Capture the cell that displays the provided text and extract its (X, Y) central coordinate. 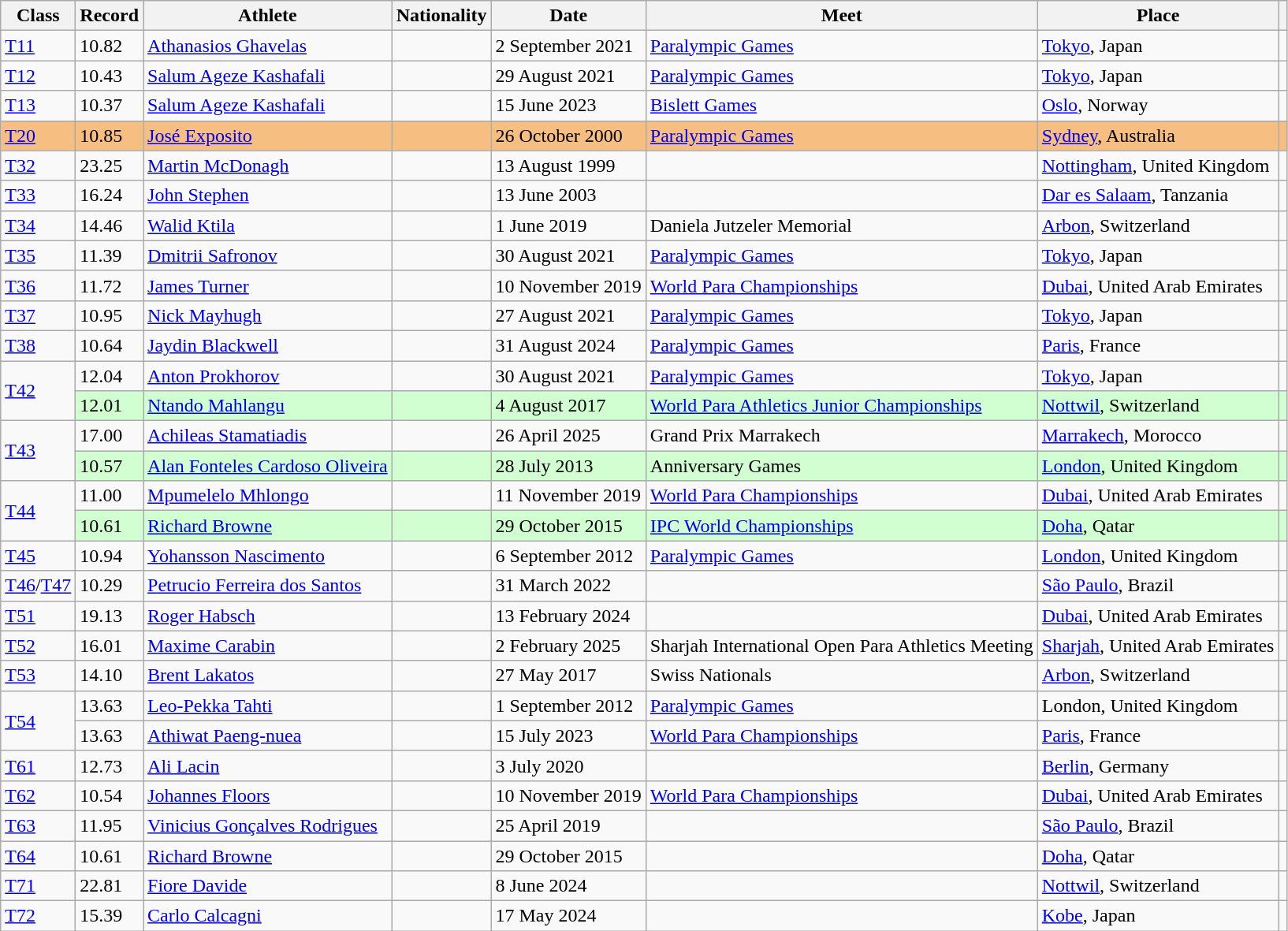
11.39 (110, 255)
1 June 2019 (568, 225)
Grand Prix Marrakech (842, 436)
Sharjah, United Arab Emirates (1158, 646)
27 August 2021 (568, 315)
T38 (38, 345)
T46/T47 (38, 586)
Athiwat Paeng-nuea (268, 735)
T32 (38, 166)
Anniversary Games (842, 466)
17 May 2024 (568, 916)
Alan Fonteles Cardoso Oliveira (268, 466)
Mpumelelo Mhlongo (268, 496)
10.82 (110, 46)
Johannes Floors (268, 795)
12.01 (110, 406)
10.85 (110, 136)
T12 (38, 76)
T33 (38, 196)
29 August 2021 (568, 76)
10.95 (110, 315)
22.81 (110, 886)
T71 (38, 886)
Place (1158, 16)
Oslo, Norway (1158, 106)
25 April 2019 (568, 825)
12.73 (110, 765)
10.54 (110, 795)
Sharjah International Open Para Athletics Meeting (842, 646)
T62 (38, 795)
10.29 (110, 586)
2 February 2025 (568, 646)
T36 (38, 285)
2 September 2021 (568, 46)
T72 (38, 916)
Nationality (441, 16)
T42 (38, 391)
27 May 2017 (568, 676)
11.00 (110, 496)
15.39 (110, 916)
26 October 2000 (568, 136)
Class (38, 16)
Sydney, Australia (1158, 136)
Bislett Games (842, 106)
Vinicius Gonçalves Rodrigues (268, 825)
8 June 2024 (568, 886)
Walid Ktila (268, 225)
13 June 2003 (568, 196)
Dar es Salaam, Tanzania (1158, 196)
15 June 2023 (568, 106)
T43 (38, 451)
16.01 (110, 646)
T20 (38, 136)
T37 (38, 315)
T51 (38, 616)
T44 (38, 511)
10.57 (110, 466)
T11 (38, 46)
James Turner (268, 285)
4 August 2017 (568, 406)
Dmitrii Safronov (268, 255)
Petrucio Ferreira dos Santos (268, 586)
Berlin, Germany (1158, 765)
Ntando Mahlangu (268, 406)
28 July 2013 (568, 466)
11 November 2019 (568, 496)
Meet (842, 16)
15 July 2023 (568, 735)
IPC World Championships (842, 526)
11.72 (110, 285)
10.43 (110, 76)
19.13 (110, 616)
12.04 (110, 376)
World Para Athletics Junior Championships (842, 406)
Nick Mayhugh (268, 315)
11.95 (110, 825)
T35 (38, 255)
Roger Habsch (268, 616)
T63 (38, 825)
17.00 (110, 436)
Brent Lakatos (268, 676)
José Exposito (268, 136)
14.10 (110, 676)
16.24 (110, 196)
Fiore Davide (268, 886)
T13 (38, 106)
Swiss Nationals (842, 676)
Anton Prokhorov (268, 376)
T61 (38, 765)
13 August 1999 (568, 166)
1 September 2012 (568, 706)
Leo-Pekka Tahti (268, 706)
Nottingham, United Kingdom (1158, 166)
T64 (38, 855)
10.94 (110, 556)
Martin McDonagh (268, 166)
Marrakech, Morocco (1158, 436)
Jaydin Blackwell (268, 345)
Record (110, 16)
31 August 2024 (568, 345)
6 September 2012 (568, 556)
Achileas Stamatiadis (268, 436)
Athanasios Ghavelas (268, 46)
T54 (38, 721)
Daniela Jutzeler Memorial (842, 225)
T52 (38, 646)
23.25 (110, 166)
10.64 (110, 345)
3 July 2020 (568, 765)
John Stephen (268, 196)
13 February 2024 (568, 616)
10.37 (110, 106)
Date (568, 16)
T34 (38, 225)
31 March 2022 (568, 586)
Ali Lacin (268, 765)
Maxime Carabin (268, 646)
T45 (38, 556)
Athlete (268, 16)
Yohansson Nascimento (268, 556)
T53 (38, 676)
Carlo Calcagni (268, 916)
14.46 (110, 225)
Kobe, Japan (1158, 916)
26 April 2025 (568, 436)
